Search for the cell housing the specified text and yield its (x, y) center coordinate. 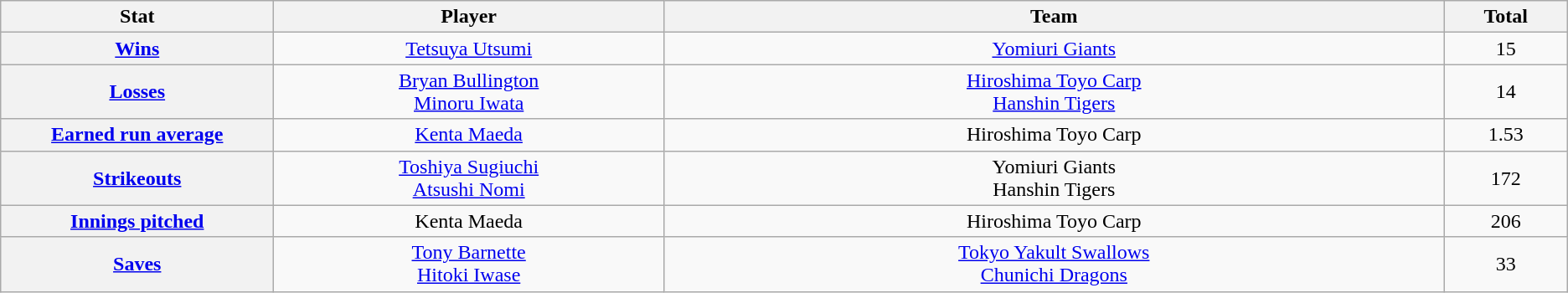
14 (1506, 92)
Stat (137, 17)
15 (1506, 49)
Yomiuri Giants (1055, 49)
Tony BarnetteHitoki Iwase (469, 265)
Losses (137, 92)
33 (1506, 265)
Strikeouts (137, 177)
Player (469, 17)
Total (1506, 17)
Yomiuri GiantsHanshin Tigers (1055, 177)
Innings pitched (137, 221)
1.53 (1506, 135)
Wins (137, 49)
Team (1055, 17)
Toshiya SugiuchiAtsushi Nomi (469, 177)
206 (1506, 221)
Hiroshima Toyo CarpHanshin Tigers (1055, 92)
Tokyo Yakult SwallowsChunichi Dragons (1055, 265)
Earned run average (137, 135)
Bryan BullingtonMinoru Iwata (469, 92)
Tetsuya Utsumi (469, 49)
Saves (137, 265)
172 (1506, 177)
